From the cell containing the given text, extract its center point as [X, Y] coordinate. 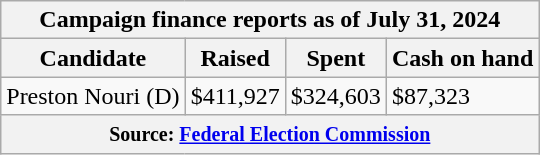
Raised [235, 58]
Candidate [93, 58]
Source: Federal Election Commission [270, 134]
$411,927 [235, 96]
$324,603 [336, 96]
Campaign finance reports as of July 31, 2024 [270, 20]
Spent [336, 58]
Cash on hand [462, 58]
$87,323 [462, 96]
Preston Nouri (D) [93, 96]
